For the text-containing cell, return its midpoint in (X, Y) coordinate format. 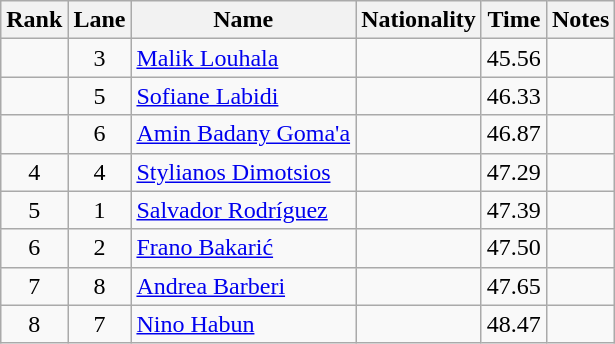
Stylianos Dimotsios (244, 172)
Notes (580, 20)
1 (100, 210)
46.87 (514, 134)
46.33 (514, 96)
Name (244, 20)
47.29 (514, 172)
48.47 (514, 324)
Malik Louhala (244, 58)
3 (100, 58)
Lane (100, 20)
47.39 (514, 210)
Salvador Rodríguez (244, 210)
Nino Habun (244, 324)
45.56 (514, 58)
Sofiane Labidi (244, 96)
47.50 (514, 248)
Frano Bakarić (244, 248)
Time (514, 20)
Nationality (419, 20)
Rank (34, 20)
2 (100, 248)
Andrea Barberi (244, 286)
Amin Badany Goma'a (244, 134)
47.65 (514, 286)
